For the text-containing cell, return its midpoint in (X, Y) coordinate format. 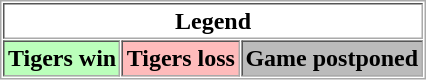
Legend (212, 21)
Game postponed (332, 58)
Tigers win (62, 58)
Tigers loss (180, 58)
